Locate the cell with the specified text and output its (x, y) center coordinate. 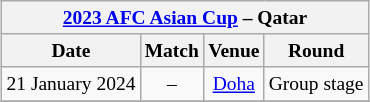
Date (71, 50)
Venue (234, 50)
2023 AFC Asian Cup – Qatar (185, 18)
21 January 2024 (71, 84)
– (172, 84)
Doha (234, 84)
Group stage (316, 84)
Round (316, 50)
Match (172, 50)
